Return (x, y) of the center of cell containing provided text 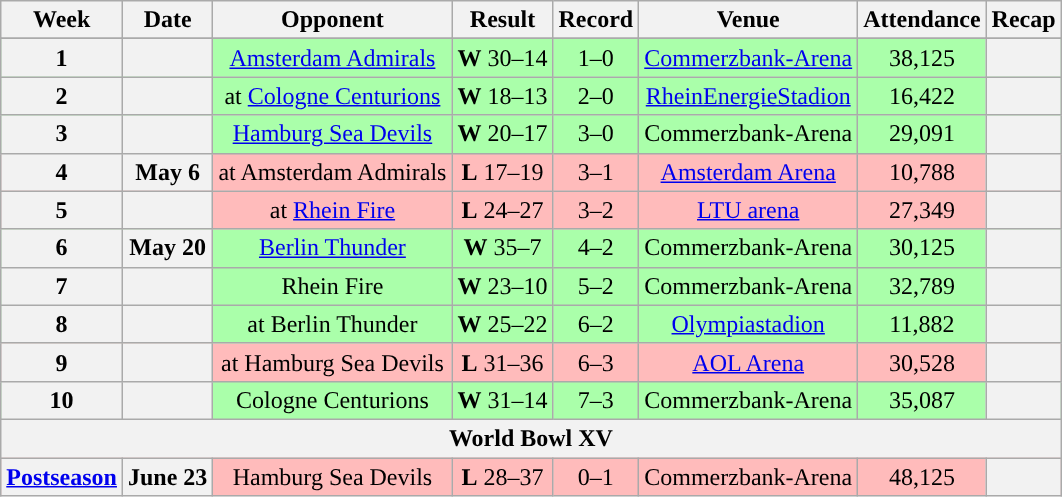
Week (62, 20)
W 23–10 (502, 286)
W 30–14 (502, 58)
W 18–13 (502, 96)
L 24–27 (502, 210)
W 35–7 (502, 248)
38,125 (922, 58)
30,125 (922, 248)
at Rhein Fire (332, 210)
Opponent (332, 20)
4 (62, 172)
L 17–19 (502, 172)
June 23 (167, 477)
9 (62, 362)
Recap (1024, 20)
30,528 (922, 362)
L 28–37 (502, 477)
6–2 (596, 324)
at Berlin Thunder (332, 324)
LTU arena (748, 210)
Olympiastadion (748, 324)
48,125 (922, 477)
16,422 (922, 96)
at Hamburg Sea Devils (332, 362)
7–3 (596, 400)
4–2 (596, 248)
27,349 (922, 210)
at Cologne Centurions (332, 96)
Amsterdam Arena (748, 172)
Amsterdam Admirals (332, 58)
1 (62, 58)
2–0 (596, 96)
5 (62, 210)
35,087 (922, 400)
10 (62, 400)
Cologne Centurions (332, 400)
6–3 (596, 362)
May 6 (167, 172)
W 20–17 (502, 134)
1–0 (596, 58)
0–1 (596, 477)
3–0 (596, 134)
3–1 (596, 172)
W 25–22 (502, 324)
World Bowl XV (531, 438)
Postseason (62, 477)
W 31–14 (502, 400)
Rhein Fire (332, 286)
Date (167, 20)
3 (62, 134)
2 (62, 96)
at Amsterdam Admirals (332, 172)
AOL Arena (748, 362)
Venue (748, 20)
32,789 (922, 286)
May 20 (167, 248)
29,091 (922, 134)
Attendance (922, 20)
6 (62, 248)
3–2 (596, 210)
RheinEnergieStadion (748, 96)
7 (62, 286)
Berlin Thunder (332, 248)
Record (596, 20)
5–2 (596, 286)
L 31–36 (502, 362)
10,788 (922, 172)
Result (502, 20)
8 (62, 324)
11,882 (922, 324)
